Capture the cell that displays the provided text and extract its [X, Y] central coordinate. 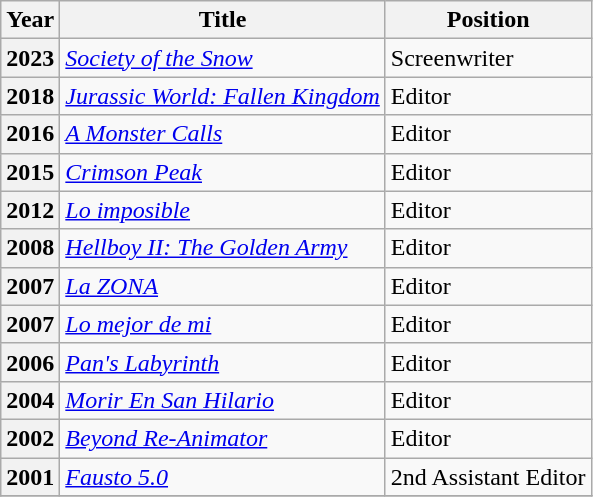
Lo imposible [223, 210]
Beyond Re-Animator [223, 438]
Jurassic World: Fallen Kingdom [223, 96]
2nd Assistant Editor [488, 477]
Lo mejor de mi [223, 324]
Society of the Snow [223, 58]
Screenwriter [488, 58]
2002 [30, 438]
Title [223, 20]
2006 [30, 362]
2023 [30, 58]
2018 [30, 96]
A Monster Calls [223, 134]
2016 [30, 134]
Pan's Labyrinth [223, 362]
Fausto 5.0 [223, 477]
La ZONA [223, 286]
Morir En San Hilario [223, 400]
2008 [30, 248]
2012 [30, 210]
2001 [30, 477]
Hellboy II: The Golden Army [223, 248]
2015 [30, 172]
Year [30, 20]
Crimson Peak [223, 172]
Position [488, 20]
2004 [30, 400]
